Capture the cell that displays the provided text and extract its [X, Y] central coordinate. 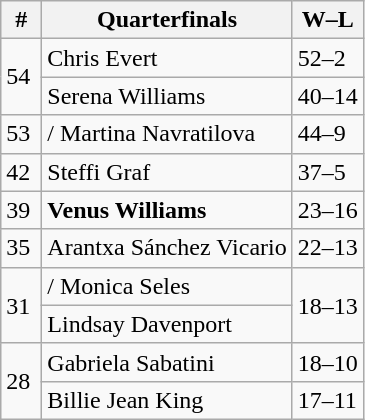
Lindsay Davenport [167, 324]
40–14 [328, 96]
44–9 [328, 134]
Arantxa Sánchez Vicario [167, 248]
37–5 [328, 172]
53 [22, 134]
/ Monica Seles [167, 286]
42 [22, 172]
Venus Williams [167, 210]
/ Martina Navratilova [167, 134]
31 [22, 305]
17–11 [328, 400]
52–2 [328, 58]
Steffi Graf [167, 172]
28 [22, 381]
Chris Evert [167, 58]
Billie Jean King [167, 400]
Quarterfinals [167, 20]
W–L [328, 20]
Gabriela Sabatini [167, 362]
23–16 [328, 210]
18–10 [328, 362]
18–13 [328, 305]
# [22, 20]
22–13 [328, 248]
35 [22, 248]
54 [22, 77]
Serena Williams [167, 96]
39 [22, 210]
